Provide the [X, Y] coordinate of the cell's center where the given text is located.  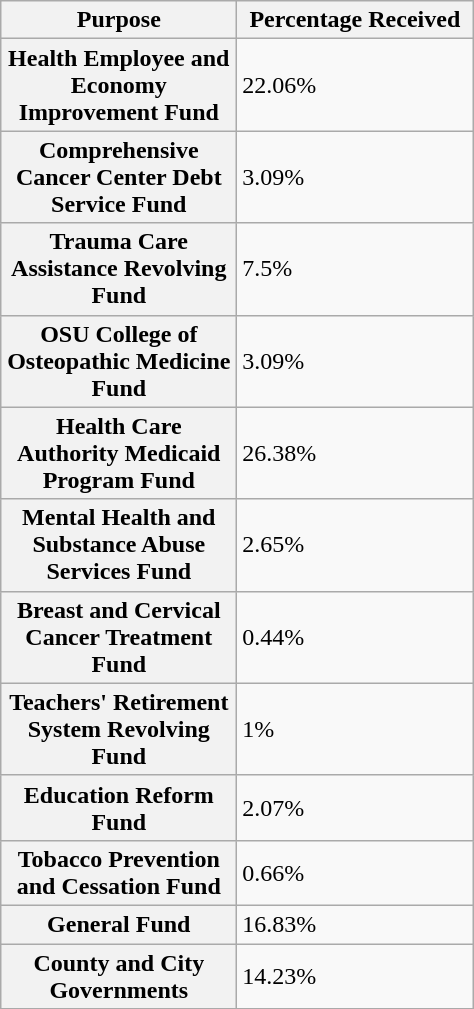
Trauma Care Assistance Revolving Fund [119, 269]
Comprehensive Cancer Center Debt Service Fund [119, 177]
General Fund [119, 924]
OSU College of Osteopathic Medicine Fund [119, 361]
Breast and Cervical Cancer Treatment Fund [119, 637]
Health Employee and Economy Improvement Fund [119, 85]
Percentage Received [355, 20]
Health Care Authority Medicaid Program Fund [119, 453]
26.38% [355, 453]
Mental Health and Substance Abuse Services Fund [119, 545]
0.44% [355, 637]
14.23% [355, 976]
Tobacco Prevention and Cessation Fund [119, 872]
0.66% [355, 872]
County and City Governments [119, 976]
7.5% [355, 269]
Purpose [119, 20]
16.83% [355, 924]
Education Reform Fund [119, 808]
2.07% [355, 808]
1% [355, 729]
2.65% [355, 545]
22.06% [355, 85]
Teachers' Retirement System Revolving Fund [119, 729]
